Determine the (X, Y) coordinate at the center of the cell enclosing the given text.  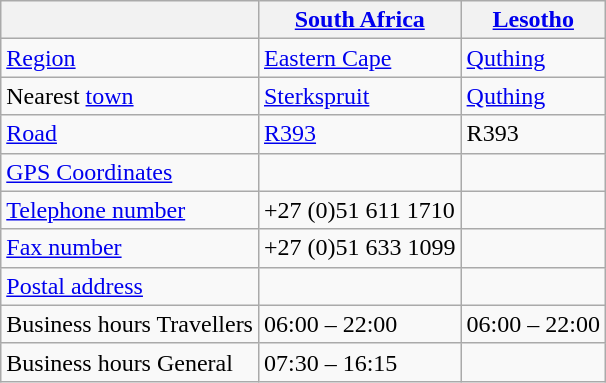
South Africa (360, 20)
Business hours Travellers (130, 324)
Lesotho (533, 20)
Region (130, 58)
Eastern Cape (360, 58)
Sterkspruit (360, 96)
Road (130, 134)
Business hours General (130, 362)
07:30 – 16:15 (360, 362)
Nearest town (130, 96)
Telephone number (130, 210)
+27 (0)51 633 1099 (360, 248)
Fax number (130, 248)
+27 (0)51 611 1710 (360, 210)
Postal address (130, 286)
GPS Coordinates (130, 172)
